Return the [x, y] coordinate for the center point of the cell that contains the specified text.  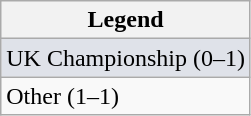
Legend [126, 20]
Other (1–1) [126, 96]
UK Championship (0–1) [126, 58]
